Detect which cell encompasses the target text, then output its (X, Y) center coordinate. 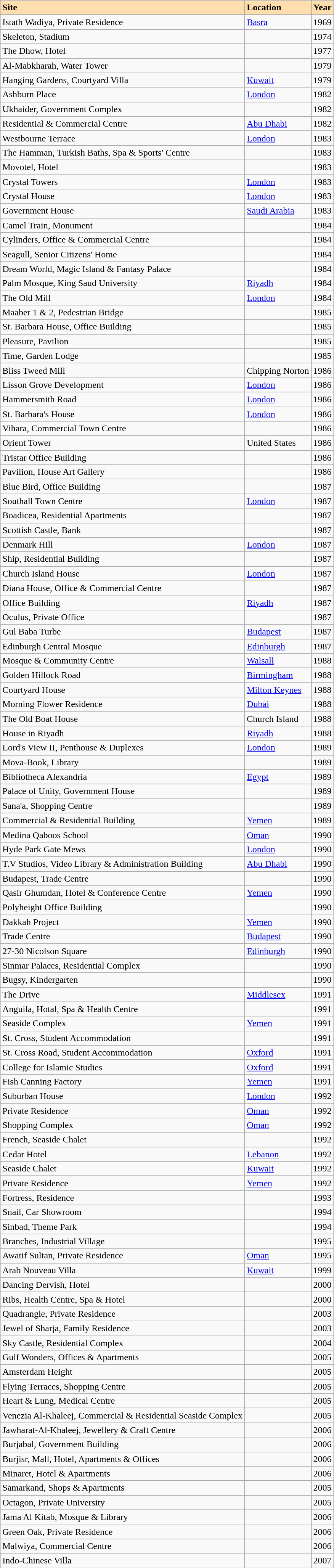
Suburban House (123, 1096)
Oculus, Private Office (123, 617)
Palace of Unity, Government House (123, 791)
Budapest, Trade Centre (123, 878)
St. Cross Road, Student Accommodation (123, 1052)
Egypt (278, 777)
Ukhaider, Government Complex (123, 109)
Sinbad, Theme Park (123, 1227)
Commercial & Residential Building (123, 820)
Indo-Chinese Villa (123, 1560)
Chipping Norton (278, 370)
Gul Baba Turbe (123, 631)
Dubai (278, 704)
Polyheight Office Building (123, 908)
Fish Canning Factory (123, 1081)
Bibliotheca Alexandria (123, 777)
Dream World, Magic Island & Fantasy Palace (123, 269)
Green Oak, Private Residence (123, 1531)
27-30 Nicolson Square (123, 951)
Flying Terraces, Shopping Centre (123, 1386)
Orient Tower (123, 443)
Snail, Car Showroom (123, 1212)
Heart & Lung, Medical Centre (123, 1401)
Jama Al Kitab, Mosque & Library (123, 1517)
United States (278, 443)
Dakkah Project (123, 922)
Sinmar Palaces, Residential Complex (123, 966)
Courtyard House (123, 690)
Seaside Chalet (123, 1169)
Mosque & Community Centre (123, 661)
Mova-Book, Library (123, 762)
Basra (278, 22)
College for Islamic Studies (123, 1067)
Milton Keynes (278, 690)
Anguila, Hotal, Spa & Health Centre (123, 1009)
Shopping Complex (123, 1125)
Scottish Castle, Bank (123, 530)
Blue Bird, Office Building (123, 487)
Malwiya, Commercial Centre (123, 1546)
Morning Flower Residence (123, 704)
Crystal Towers (123, 182)
Sky Castle, Residential Complex (123, 1343)
The Drive (123, 994)
1993 (323, 1198)
Time, Garden Lodge (123, 356)
Jewel of Sharja, Family Residence (123, 1328)
Cedar Hotel (123, 1154)
Fortress, Residence (123, 1198)
Tristar Office Building (123, 458)
Year (323, 8)
The Old Boat House (123, 719)
Awatif Sultan, Private Residence (123, 1256)
St. Cross, Student Accommodation (123, 1038)
Pleasure, Pavilion (123, 341)
Residential & Commercial Centre (123, 124)
St. Barbara House, Office Building (123, 327)
Southall Town Centre (123, 501)
Westbourne Terrace (123, 138)
Maaber 1 & 2, Pedestrian Bridge (123, 312)
Camel Train, Monument (123, 225)
Sana'a, Shopping Centre (123, 806)
Arab Nouveau Villa (123, 1270)
Al-Mabkharah, Water Tower (123, 66)
Diana House, Office & Commercial Centre (123, 588)
1977 (323, 51)
Octagon, Private University (123, 1502)
Bugsy, Kindergarten (123, 980)
Pavilion, House Art Gallery (123, 472)
Burjisr, Mall, Hotel, Apartments & Offices (123, 1459)
Branches, Industrial Village (123, 1241)
Movotel, Hotel (123, 167)
Crystal House (123, 196)
French, Seaside Chalet (123, 1140)
Vihara, Commercial Town Centre (123, 429)
Birmingham (278, 675)
Minaret, Hotel & Apartments (123, 1473)
Golden Hillock Road (123, 675)
Hammersmith Road (123, 399)
Lebanon (278, 1154)
Palm Mosque, King Saud University (123, 283)
Quadrangle, Private Residence (123, 1314)
1969 (323, 22)
2004 (323, 1343)
Location (278, 8)
Government House (123, 211)
Qasir Ghumdan, Hotel & Conference Centre (123, 893)
Hanging Gardens, Courtyard Villa (123, 80)
Venezia Al-Khaleej, Commercial & Residential Seaside Complex (123, 1415)
The Old Mill (123, 298)
Boadicea, Residential Apartments (123, 516)
Denmark Hill (123, 545)
Burjabal, Government Building (123, 1444)
Hyde Park Gate Mews (123, 849)
Bliss Tweed Mill (123, 370)
Walsall (278, 661)
Ashburn Place (123, 95)
St. Barbara's House (123, 414)
Gulf Wonders, Offices & Apartments (123, 1358)
The Hamman, Turkish Baths, Spa & Sports' Centre (123, 153)
Jawharat-Al-Khaleej, Jewellery & Craft Centre (123, 1430)
2007 (323, 1560)
Trade Centre (123, 937)
Edinburgh Central Mosque (123, 646)
Seagull, Senior Citizens' Home (123, 254)
Cylinders, Office & Commercial Centre (123, 240)
Ship, Residential Building (123, 559)
Amsterdam Height (123, 1372)
Medina Qaboos School (123, 835)
Samarkand, Shops & Apartments (123, 1488)
The Dhow, Hotel (123, 51)
Site (123, 8)
Church Island (278, 719)
Skeleton, Stadium (123, 37)
Seaside Complex (123, 1023)
Ribs, Health Centre, Spa & Hotel (123, 1299)
Istath Wadiya, Private Residence (123, 22)
Lord's View II, Penthouse & Duplexes (123, 748)
Middlesex (278, 994)
Lisson Grove Development (123, 385)
1974 (323, 37)
Church Island House (123, 574)
Saudi Arabia (278, 211)
1999 (323, 1270)
House in Riyadh (123, 733)
T.V Studios, Video Library & Administration Building (123, 864)
Office Building (123, 602)
Dancing Dervish, Hotel (123, 1285)
